Capture the cell that displays the provided text and extract its (X, Y) central coordinate. 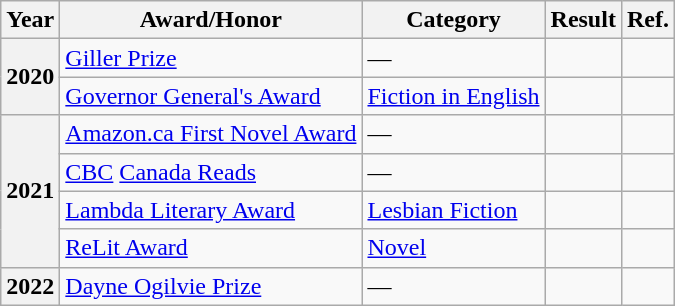
2020 (30, 77)
Award/Honor (211, 20)
CBC Canada Reads (211, 172)
Lambda Literary Award (211, 210)
Governor General's Award (211, 96)
Category (454, 20)
Year (30, 20)
ReLit Award (211, 248)
Novel (454, 248)
Fiction in English (454, 96)
Giller Prize (211, 58)
2021 (30, 191)
Dayne Ogilvie Prize (211, 286)
2022 (30, 286)
Amazon.ca First Novel Award (211, 134)
Ref. (648, 20)
Lesbian Fiction (454, 210)
Result (583, 20)
